Determine the [X, Y] coordinate at the center of the cell enclosing the given text.  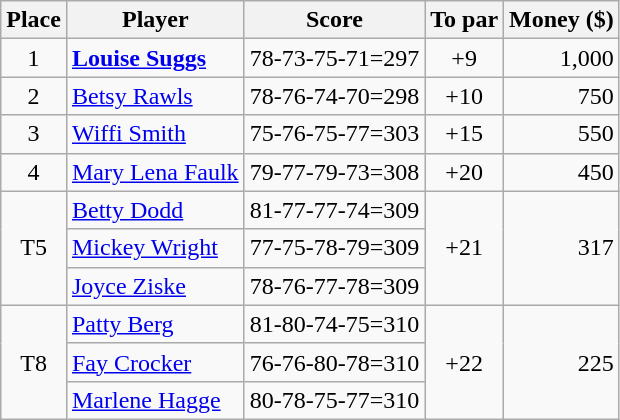
Marlene Hagge [155, 400]
Betty Dodd [155, 210]
+22 [464, 362]
Louise Suggs [155, 58]
Player [155, 20]
550 [562, 134]
Wiffi Smith [155, 134]
80-78-75-77=310 [334, 400]
To par [464, 20]
T8 [34, 362]
3 [34, 134]
317 [562, 248]
78-73-75-71=297 [334, 58]
2 [34, 96]
+15 [464, 134]
T5 [34, 248]
81-77-77-74=309 [334, 210]
Fay Crocker [155, 362]
+20 [464, 172]
750 [562, 96]
1,000 [562, 58]
Mickey Wright [155, 248]
Score [334, 20]
77-75-78-79=309 [334, 248]
78-76-77-78=309 [334, 286]
450 [562, 172]
+21 [464, 248]
78-76-74-70=298 [334, 96]
+9 [464, 58]
4 [34, 172]
Money ($) [562, 20]
75-76-75-77=303 [334, 134]
Joyce Ziske [155, 286]
81-80-74-75=310 [334, 324]
Patty Berg [155, 324]
79-77-79-73=308 [334, 172]
76-76-80-78=310 [334, 362]
+10 [464, 96]
225 [562, 362]
Mary Lena Faulk [155, 172]
Place [34, 20]
1 [34, 58]
Betsy Rawls [155, 96]
